Return the [X, Y] coordinate for the center point of the cell that contains the specified text.  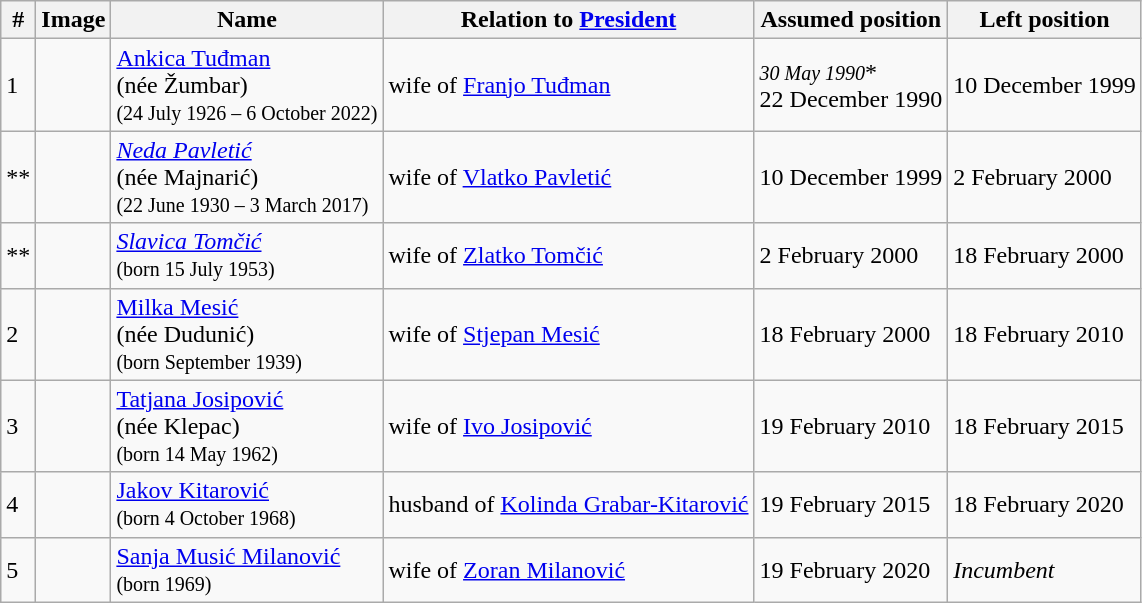
Incumbent [1045, 570]
wife of Ivo Josipović [568, 426]
Ankica Tuđman(née Žumbar)(24 July 1926 – 6 October 2022) [247, 85]
wife of Vlatko Pavletić [568, 177]
1 [18, 85]
2 [18, 334]
Assumed position [851, 20]
Slavica Tomčić(born 15 July 1953) [247, 256]
30 May 1990*22 December 1990 [851, 85]
18 February 2010 [1045, 334]
Name [247, 20]
3 [18, 426]
Relation to President [568, 20]
# [18, 20]
18 February 2015 [1045, 426]
Neda Pavletić(née Majnarić)(22 June 1930 – 3 March 2017) [247, 177]
19 February 2010 [851, 426]
husband of Kolinda Grabar-Kitarović [568, 504]
wife of Stjepan Mesić [568, 334]
wife of Zlatko Tomčić [568, 256]
18 February 2020 [1045, 504]
wife of Zoran Milanović [568, 570]
4 [18, 504]
Image [74, 20]
19 February 2020 [851, 570]
wife of Franjo Tuđman [568, 85]
Sanja Musić Milanović(born 1969) [247, 570]
5 [18, 570]
19 February 2015 [851, 504]
Tatjana Josipović(née Klepac)(born 14 May 1962) [247, 426]
Jakov Kitarović(born 4 October 1968) [247, 504]
Left position [1045, 20]
Milka Mesić(née Dudunić)(born September 1939) [247, 334]
